Capture the cell that displays the provided text and extract its [x, y] central coordinate. 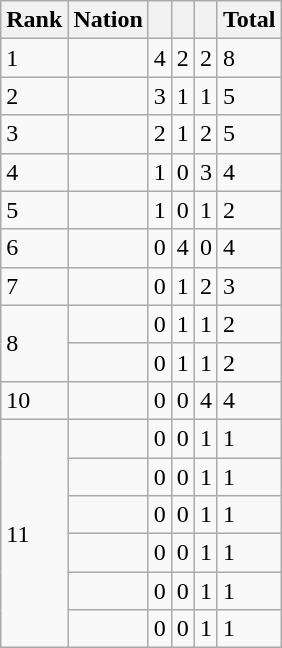
Nation [108, 20]
11 [34, 533]
6 [34, 248]
7 [34, 286]
Total [249, 20]
Rank [34, 20]
10 [34, 400]
